For the text-containing cell, return its midpoint in (x, y) coordinate format. 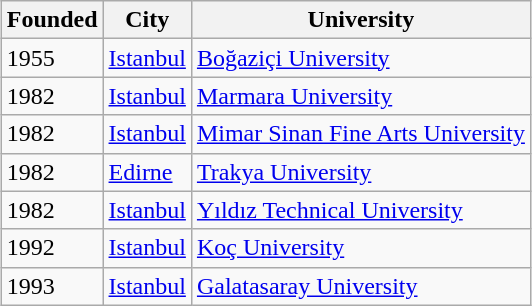
1992 (52, 248)
Mimar Sinan Fine Arts University (360, 134)
Yıldız Technical University (360, 210)
Boğaziçi University (360, 58)
Marmara University (360, 96)
Edirne (147, 172)
Trakya University (360, 172)
City (147, 20)
Founded (52, 20)
1955 (52, 58)
1993 (52, 286)
University (360, 20)
Koç University (360, 248)
Galatasaray University (360, 286)
